Extract the (X, Y) coordinate from the center of the cell holding the provided text.  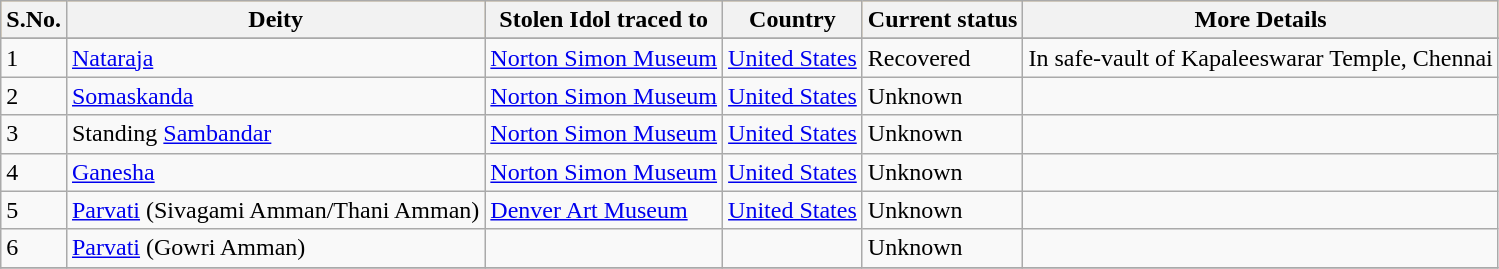
Parvati (Gowri Amman) (275, 248)
Recovered (942, 58)
In safe-vault of Kapaleeswarar Temple, Chennai (1260, 58)
4 (34, 172)
1 (34, 58)
Stolen Idol traced to (604, 20)
More Details (1260, 20)
Current status (942, 20)
Denver Art Museum (604, 210)
2 (34, 96)
Ganesha (275, 172)
6 (34, 248)
Parvati (Sivagami Amman/Thani Amman) (275, 210)
Standing Sambandar (275, 134)
Deity (275, 20)
5 (34, 210)
Country (793, 20)
3 (34, 134)
Somaskanda (275, 96)
S.No. (34, 20)
Nataraja (275, 58)
